Identify which cell holds the provided text, then report its (X, Y) central coordinate. 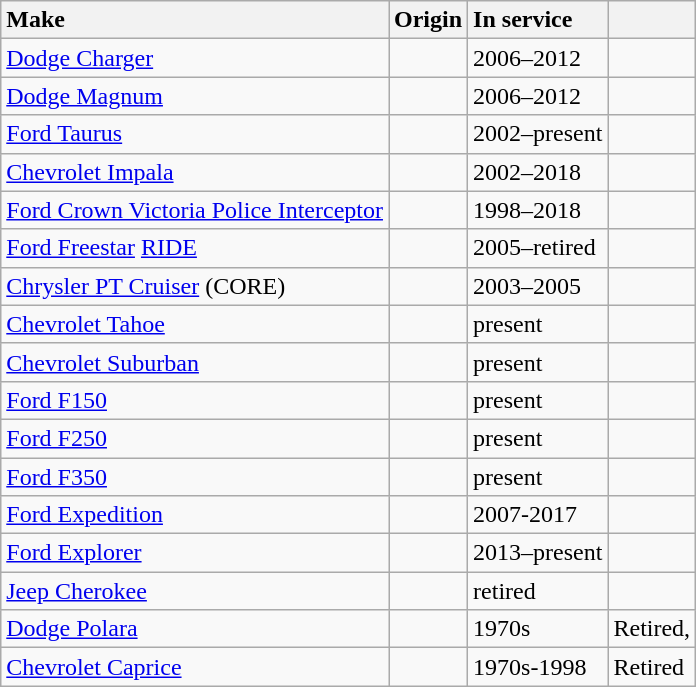
Chrysler PT Cruiser (CORE) (195, 286)
Ford F250 (195, 438)
Ford F350 (195, 477)
Origin (428, 20)
Chevrolet Impala (195, 172)
Chevrolet Suburban (195, 362)
Jeep Cherokee (195, 591)
In service (538, 20)
Retired, (652, 629)
2003–2005 (538, 286)
Chevrolet Tahoe (195, 324)
Chevrolet Caprice (195, 667)
2002–2018 (538, 172)
2002–present (538, 134)
Ford Crown Victoria Police Interceptor (195, 210)
Retired (652, 667)
2007-2017 (538, 515)
Dodge Charger (195, 58)
2005–retired (538, 248)
Ford Freestar RIDE (195, 248)
1998–2018 (538, 210)
2013–present (538, 553)
Ford Taurus (195, 134)
Ford Expedition (195, 515)
Dodge Magnum (195, 96)
1970s (538, 629)
1970s-1998 (538, 667)
retired (538, 591)
Dodge Polara (195, 629)
Ford Explorer (195, 553)
Ford F150 (195, 400)
Make (195, 20)
